Detect which cell encompasses the target text, then output its [x, y] center coordinate. 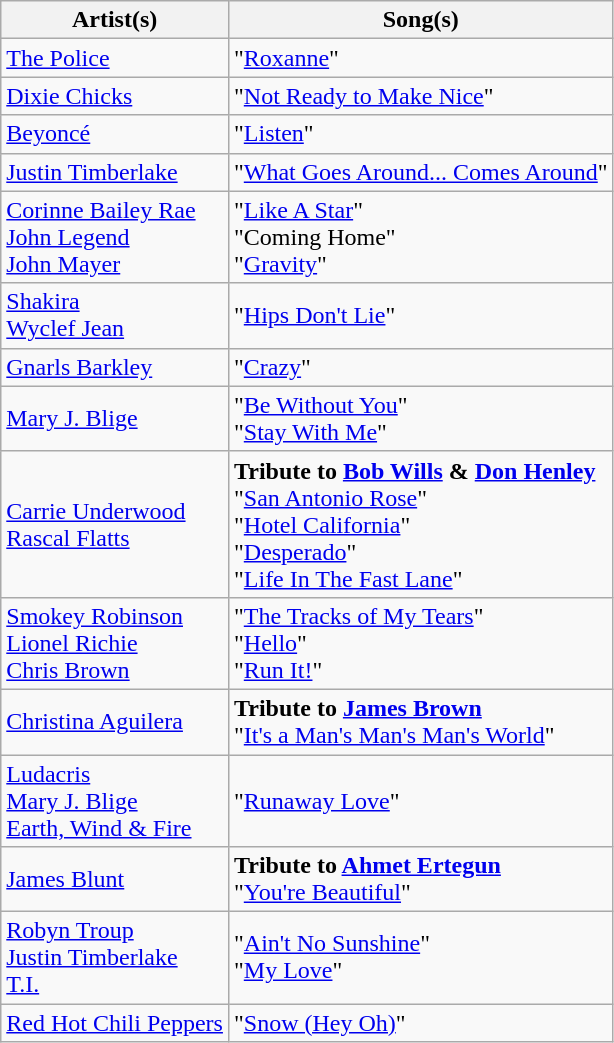
Tribute to Ahmet Ertegun"You're Beautiful" [420, 880]
Red Hot Chili Peppers [115, 1023]
"Like A Star""Coming Home""Gravity" [420, 237]
ShakiraWyclef Jean [115, 316]
Carrie UnderwoodRascal Flatts [115, 524]
LudacrisMary J. BligeEarth, Wind & Fire [115, 800]
Dixie Chicks [115, 96]
James Blunt [115, 880]
"Be Without You""Stay With Me" [420, 418]
"The Tracks of My Tears""Hello""Run It!" [420, 643]
The Police [115, 58]
"Roxanne" [420, 58]
Robyn TroupJustin TimberlakeT.I. [115, 958]
"Ain't No Sunshine""My Love" [420, 958]
Beyoncé [115, 134]
Gnarls Barkley [115, 367]
Tribute to Bob Wills & Don Henley"San Antonio Rose""Hotel California""Desperado""Life In The Fast Lane" [420, 524]
"Runaway Love" [420, 800]
Corinne Bailey RaeJohn LegendJohn Mayer [115, 237]
"Listen" [420, 134]
Christina Aguilera [115, 722]
"Snow (Hey Oh)" [420, 1023]
Smokey RobinsonLionel RichieChris Brown [115, 643]
"Hips Don't Lie" [420, 316]
"What Goes Around... Comes Around" [420, 172]
Artist(s) [115, 20]
Justin Timberlake [115, 172]
"Crazy" [420, 367]
"Not Ready to Make Nice" [420, 96]
Song(s) [420, 20]
Mary J. Blige [115, 418]
Tribute to James Brown"It's a Man's Man's Man's World" [420, 722]
